Scan for the cell matching the given text and deliver its [X, Y] coordinate at center. 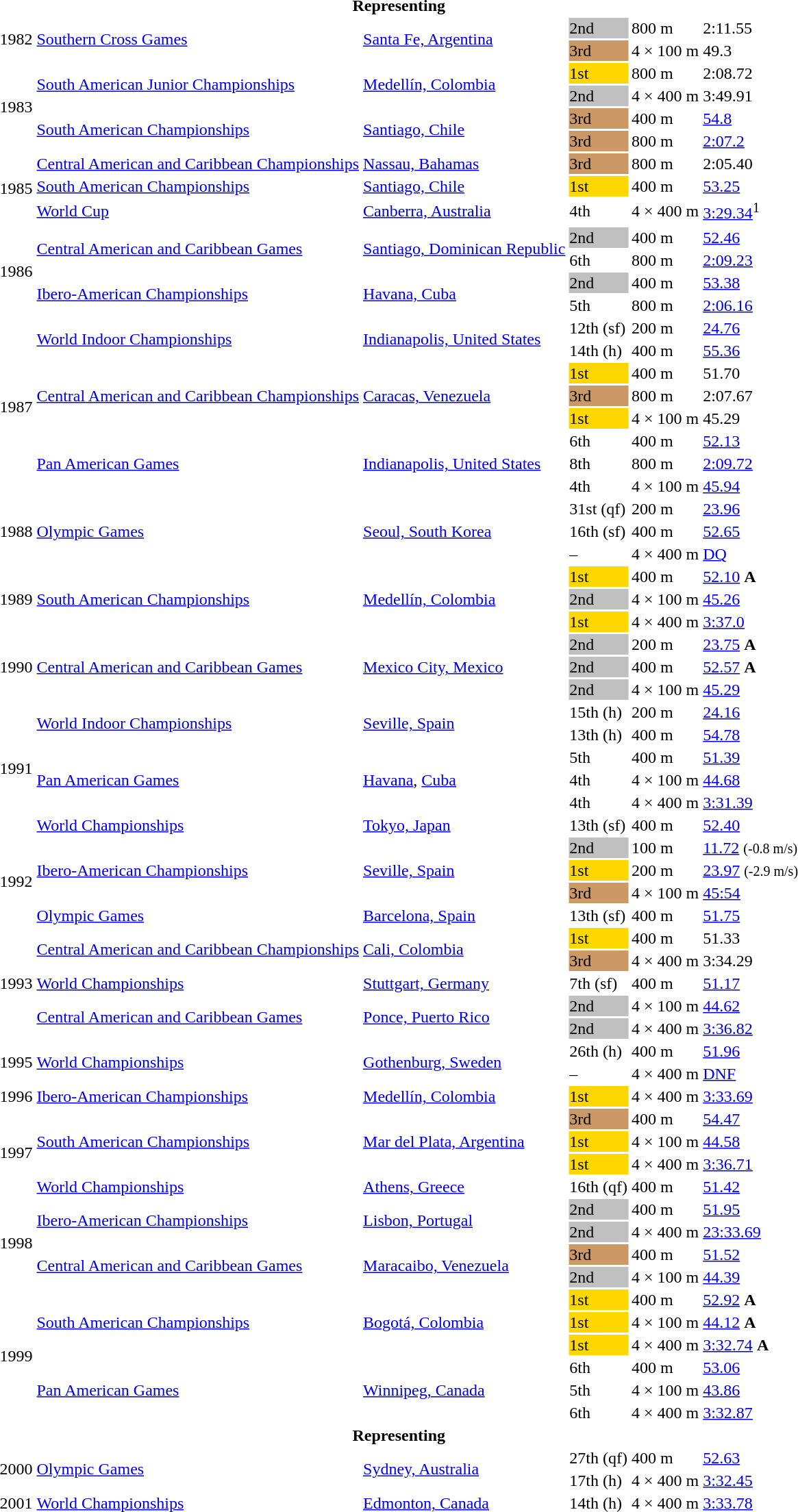
Bogotá, Colombia [464, 1322]
World Cup [198, 211]
15th (h) [599, 712]
31st (qf) [599, 509]
Seoul, South Korea [464, 531]
16th (sf) [599, 531]
Santiago, Dominican Republic [464, 249]
Sydney, Australia [464, 1470]
Maracaibo, Venezuela [464, 1265]
Mexico City, Mexico [464, 667]
100 m [664, 848]
Ponce, Puerto Rico [464, 1018]
Winnipeg, Canada [464, 1390]
16th (qf) [599, 1187]
Cali, Colombia [464, 949]
12th (sf) [599, 328]
13th (h) [599, 735]
Lisbon, Portugal [464, 1220]
Southern Cross Games [198, 40]
Athens, Greece [464, 1187]
26th (h) [599, 1051]
Stuttgart, Germany [464, 983]
Tokyo, Japan [464, 825]
Caracas, Venezuela [464, 396]
Barcelona, Spain [464, 916]
South American Junior Championships [198, 85]
Gothenburg, Sweden [464, 1063]
Canberra, Australia [464, 211]
8th [599, 464]
17th (h) [599, 1480]
Mar del Plata, Argentina [464, 1142]
Nassau, Bahamas [464, 164]
7th (sf) [599, 983]
14th (h) [599, 351]
27th (qf) [599, 1458]
Santa Fe, Argentina [464, 40]
